Output the [x, y] coordinate of the center of the cell containing the given text.  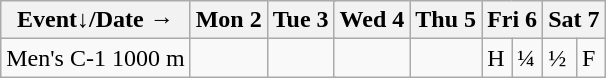
Tue 3 [300, 20]
Sat 7 [574, 20]
H [497, 58]
½ [560, 58]
¼ [528, 58]
Thu 5 [446, 20]
Mon 2 [228, 20]
F [591, 58]
Event↓/Date → [96, 20]
Fri 6 [512, 20]
Men's C-1 1000 m [96, 58]
Wed 4 [372, 20]
